Determine the (x, y) coordinate at the center of the cell enclosing the given text.  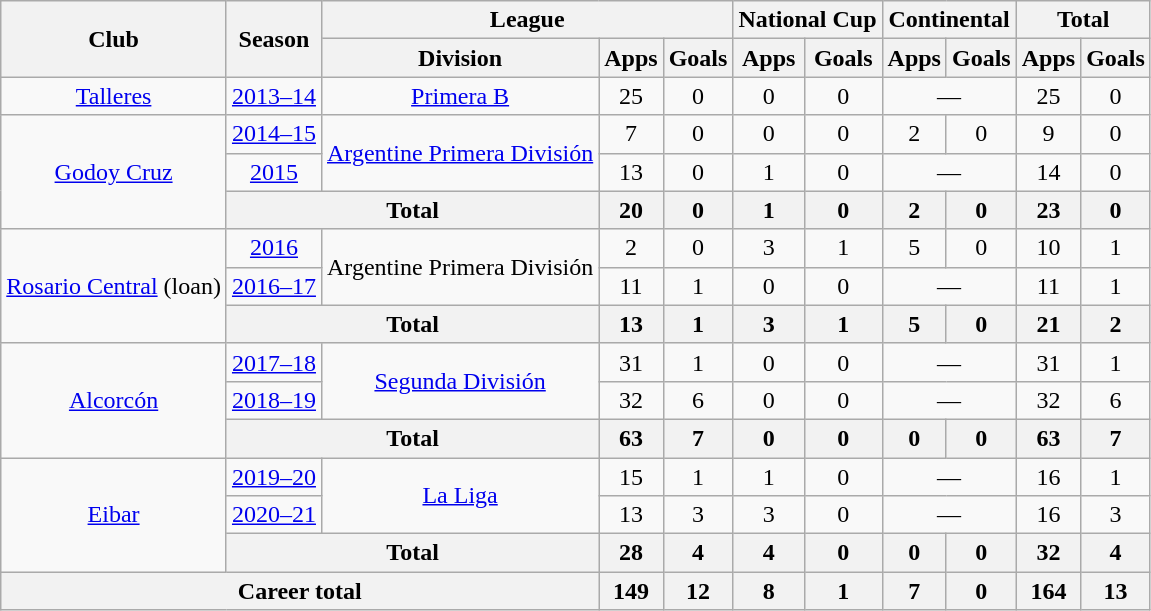
Alcorcón (114, 400)
2020–21 (274, 515)
20 (631, 210)
League (526, 20)
28 (631, 553)
Continental (949, 20)
Segunda División (460, 381)
Eibar (114, 515)
2019–20 (274, 477)
9 (1048, 134)
2013–14 (274, 96)
164 (1048, 591)
Season (274, 39)
2018–19 (274, 400)
15 (631, 477)
Godoy Cruz (114, 172)
2016–17 (274, 286)
2014–15 (274, 134)
2016 (274, 248)
Primera B (460, 96)
2017–18 (274, 362)
149 (631, 591)
Talleres (114, 96)
Club (114, 39)
21 (1048, 324)
Career total (300, 591)
14 (1048, 172)
12 (698, 591)
8 (769, 591)
Division (460, 58)
10 (1048, 248)
National Cup (808, 20)
La Liga (460, 496)
Rosario Central (loan) (114, 286)
23 (1048, 210)
2015 (274, 172)
